Find where the given text appears and provide that cell's center as [X, Y] coordinate. 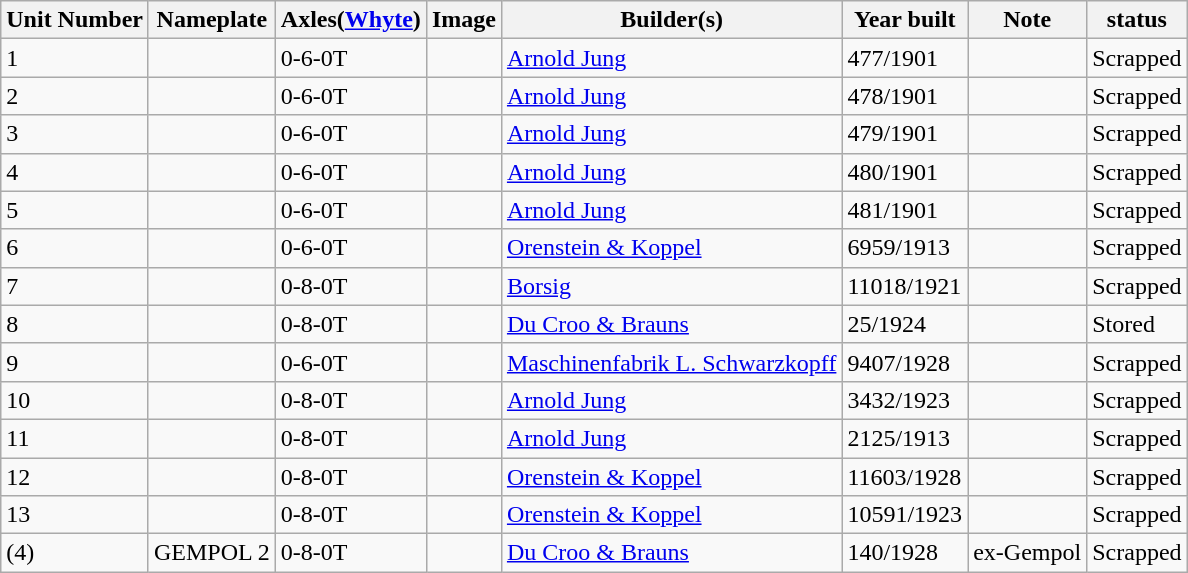
(4) [75, 553]
11603/1928 [905, 477]
3432/1923 [905, 400]
Year built [905, 20]
10591/1923 [905, 515]
13 [75, 515]
140/1928 [905, 553]
Maschinenfabrik L. Schwarzkopff [672, 362]
4 [75, 172]
Axles(Whyte) [350, 20]
10 [75, 400]
481/1901 [905, 210]
ex-Gempol [1028, 553]
status [1137, 20]
3 [75, 134]
Note [1028, 20]
Borsig [672, 286]
9 [75, 362]
12 [75, 477]
479/1901 [905, 134]
11 [75, 438]
2125/1913 [905, 438]
7 [75, 286]
GEMPOL 2 [212, 553]
Builder(s) [672, 20]
Stored [1137, 324]
5 [75, 210]
1 [75, 58]
2 [75, 96]
Unit Number [75, 20]
11018/1921 [905, 286]
Image [464, 20]
8 [75, 324]
478/1901 [905, 96]
9407/1928 [905, 362]
6959/1913 [905, 248]
Nameplate [212, 20]
6 [75, 248]
25/1924 [905, 324]
477/1901 [905, 58]
480/1901 [905, 172]
